Detect which cell encompasses the target text, then output its (X, Y) center coordinate. 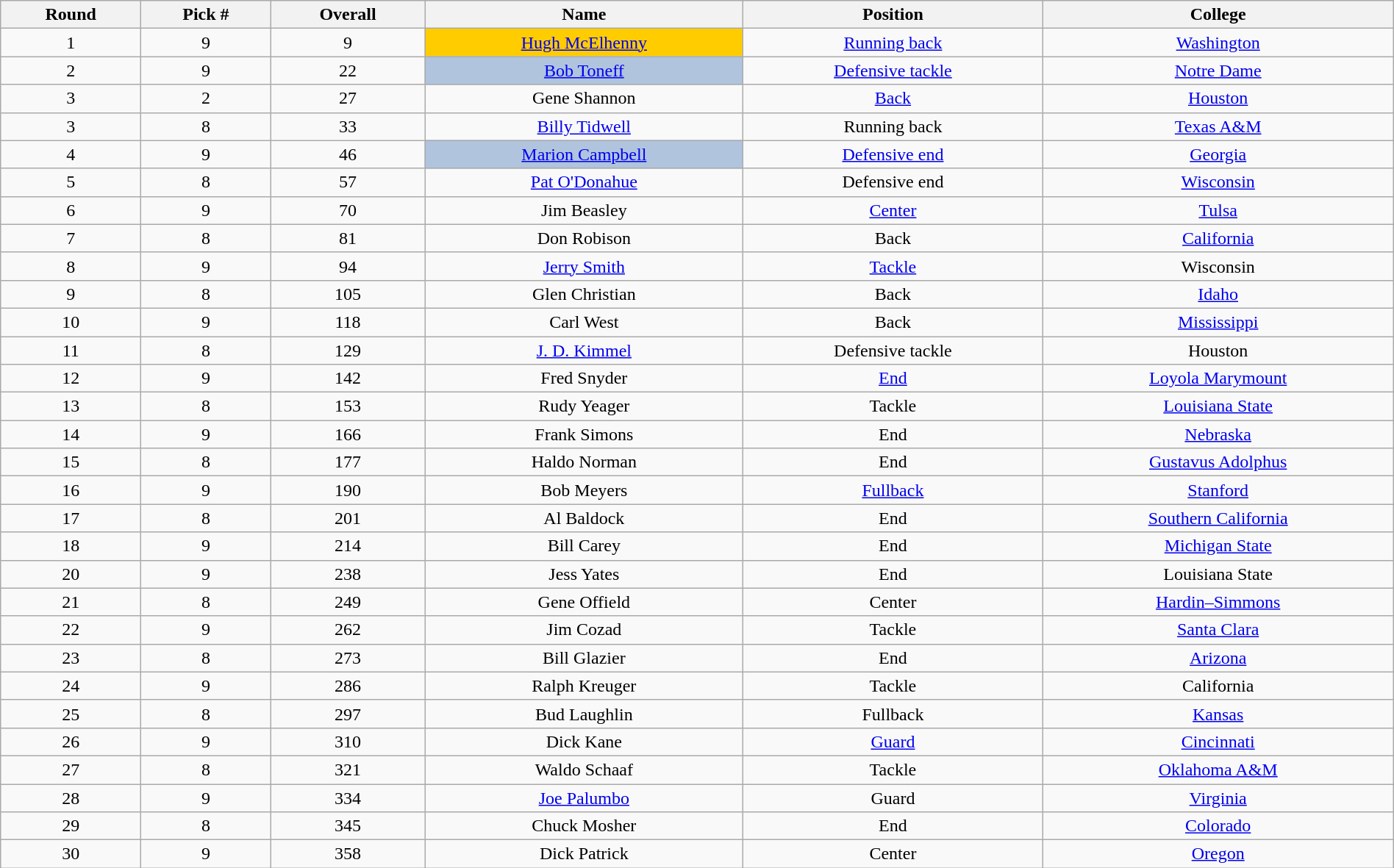
Position (893, 15)
238 (348, 574)
Bill Glazier (584, 658)
321 (348, 770)
Jerry Smith (584, 266)
214 (348, 546)
142 (348, 379)
20 (71, 574)
Gene Offield (584, 602)
286 (348, 686)
345 (348, 826)
Dick Kane (584, 742)
Colorado (1218, 826)
Stanford (1218, 490)
Bob Meyers (584, 490)
Idaho (1218, 294)
310 (348, 742)
Round (71, 15)
Don Robison (584, 238)
358 (348, 854)
Fred Snyder (584, 379)
15 (71, 462)
6 (71, 210)
94 (348, 266)
10 (71, 322)
Ralph Kreuger (584, 686)
Bill Carey (584, 546)
16 (71, 490)
334 (348, 797)
Washington (1218, 43)
Marion Campbell (584, 154)
Rudy Yeager (584, 406)
4 (71, 154)
Haldo Norman (584, 462)
Mississippi (1218, 322)
Gene Shannon (584, 98)
11 (71, 351)
College (1218, 15)
Bud Laughlin (584, 714)
Gustavus Adolphus (1218, 462)
Frank Simons (584, 434)
J. D. Kimmel (584, 351)
177 (348, 462)
Virginia (1218, 797)
5 (71, 182)
Texas A&M (1218, 126)
Dick Patrick (584, 854)
Chuck Mosher (584, 826)
18 (71, 546)
Southern California (1218, 518)
Hardin–Simmons (1218, 602)
7 (71, 238)
17 (71, 518)
Oregon (1218, 854)
57 (348, 182)
70 (348, 210)
262 (348, 630)
Joe Palumbo (584, 797)
Billy Tidwell (584, 126)
201 (348, 518)
14 (71, 434)
29 (71, 826)
Georgia (1218, 154)
23 (71, 658)
Cincinnati (1218, 742)
30 (71, 854)
166 (348, 434)
Glen Christian (584, 294)
Bob Toneff (584, 71)
25 (71, 714)
Overall (348, 15)
33 (348, 126)
Notre Dame (1218, 71)
Michigan State (1218, 546)
26 (71, 742)
46 (348, 154)
Name (584, 15)
21 (71, 602)
153 (348, 406)
Carl West (584, 322)
12 (71, 379)
13 (71, 406)
297 (348, 714)
Loyola Marymount (1218, 379)
Jim Beasley (584, 210)
Kansas (1218, 714)
Waldo Schaaf (584, 770)
190 (348, 490)
81 (348, 238)
Al Baldock (584, 518)
Jess Yates (584, 574)
Hugh McElhenny (584, 43)
Nebraska (1218, 434)
273 (348, 658)
118 (348, 322)
Tulsa (1218, 210)
249 (348, 602)
24 (71, 686)
Pat O'Donahue (584, 182)
1 (71, 43)
Oklahoma A&M (1218, 770)
Santa Clara (1218, 630)
105 (348, 294)
Arizona (1218, 658)
Jim Cozad (584, 630)
28 (71, 797)
Pick # (206, 15)
129 (348, 351)
